Pinpoint the cell where the given text exists, returning its [x, y] midpoint coordinate. 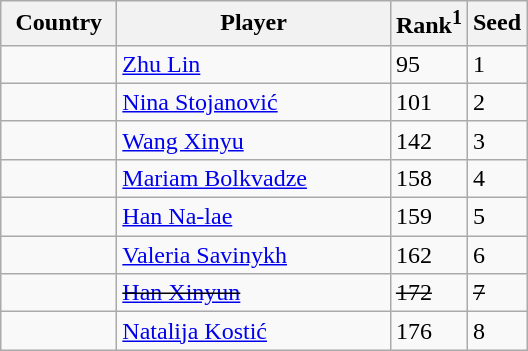
4 [496, 178]
Han Na-lae [254, 217]
101 [428, 102]
Seed [496, 24]
6 [496, 255]
Han Xinyun [254, 293]
176 [428, 331]
Mariam Bolkvadze [254, 178]
2 [496, 102]
Nina Stojanović [254, 102]
Natalija Kostić [254, 331]
172 [428, 293]
5 [496, 217]
7 [496, 293]
Rank1 [428, 24]
3 [496, 140]
8 [496, 331]
142 [428, 140]
159 [428, 217]
Wang Xinyu [254, 140]
Player [254, 24]
Country [59, 24]
95 [428, 64]
1 [496, 64]
Zhu Lin [254, 64]
158 [428, 178]
Valeria Savinykh [254, 255]
162 [428, 255]
